Locate the cell with the specified text and output its (x, y) center coordinate. 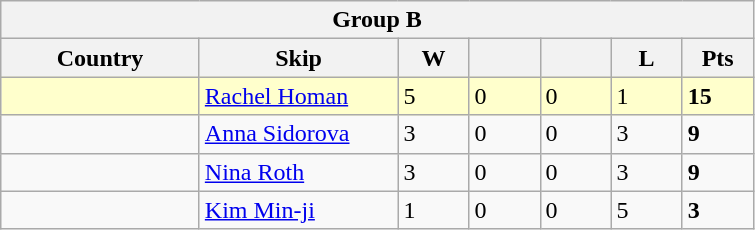
Rachel Homan (298, 96)
Country (100, 58)
L (646, 58)
Skip (298, 58)
Anna Sidorova (298, 134)
15 (718, 96)
Nina Roth (298, 172)
Group B (377, 20)
Pts (718, 58)
W (434, 58)
Kim Min-ji (298, 210)
